Capture the cell that displays the provided text and extract its [x, y] central coordinate. 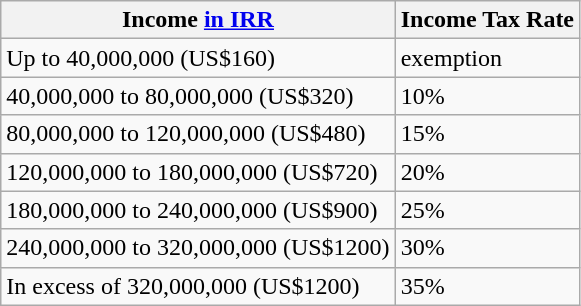
10% [487, 96]
Income in IRR [198, 20]
240,000,000 to 320,000,000 (US$1200) [198, 248]
20% [487, 172]
35% [487, 286]
In excess of 320,000,000 (US$1200) [198, 286]
15% [487, 134]
30% [487, 248]
120,000,000 to 180,000,000 (US$720) [198, 172]
25% [487, 210]
Income Tax Rate [487, 20]
exemption [487, 58]
80,000,000 to 120,000,000 (US$480) [198, 134]
40,000,000 to 80,000,000 (US$320) [198, 96]
180,000,000 to 240,000,000 (US$900) [198, 210]
Up to 40,000,000 (US$160) [198, 58]
